Return [x, y] of the center of cell containing provided text 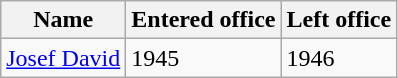
1945 [204, 58]
Josef David [64, 58]
Entered office [204, 20]
1946 [339, 58]
Left office [339, 20]
Name [64, 20]
